Output the (X, Y) coordinate of the center of the cell containing the given text.  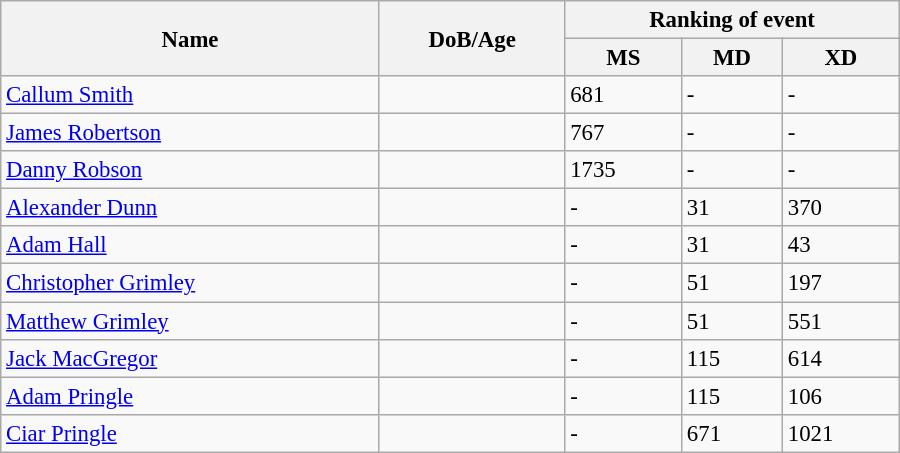
James Robertson (190, 133)
106 (840, 396)
Callum Smith (190, 95)
370 (840, 208)
Jack MacGregor (190, 358)
Adam Pringle (190, 396)
43 (840, 245)
197 (840, 283)
Alexander Dunn (190, 208)
671 (732, 433)
551 (840, 321)
MS (624, 58)
614 (840, 358)
1735 (624, 170)
Matthew Grimley (190, 321)
XD (840, 58)
DoB/Age (472, 38)
Ranking of event (732, 20)
Ciar Pringle (190, 433)
1021 (840, 433)
767 (624, 133)
Adam Hall (190, 245)
Christopher Grimley (190, 283)
MD (732, 58)
Name (190, 38)
681 (624, 95)
Danny Robson (190, 170)
